Detect which cell encompasses the target text, then output its (x, y) center coordinate. 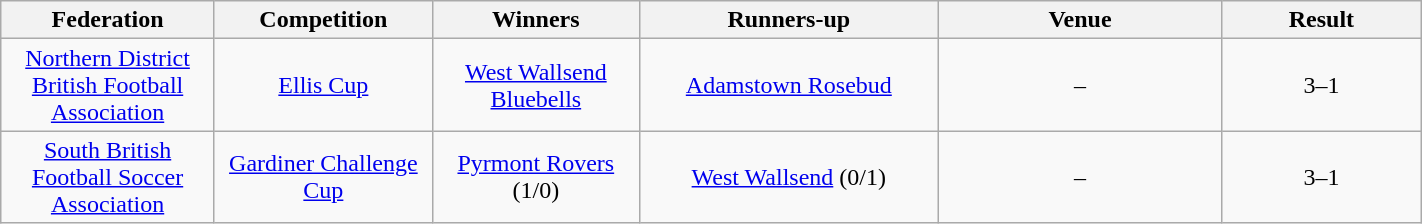
Winners (536, 20)
Runners-up (788, 20)
Result (1322, 20)
South British Football Soccer Association (108, 177)
Adamstown Rosebud (788, 85)
Venue (1080, 20)
Northern District British Football Association (108, 85)
West Wallsend (0/1) (788, 177)
West Wallsend Bluebells (536, 85)
Gardiner Challenge Cup (323, 177)
Pyrmont Rovers (1/0) (536, 177)
Ellis Cup (323, 85)
Competition (323, 20)
Federation (108, 20)
